Search for the cell housing the specified text and yield its [x, y] center coordinate. 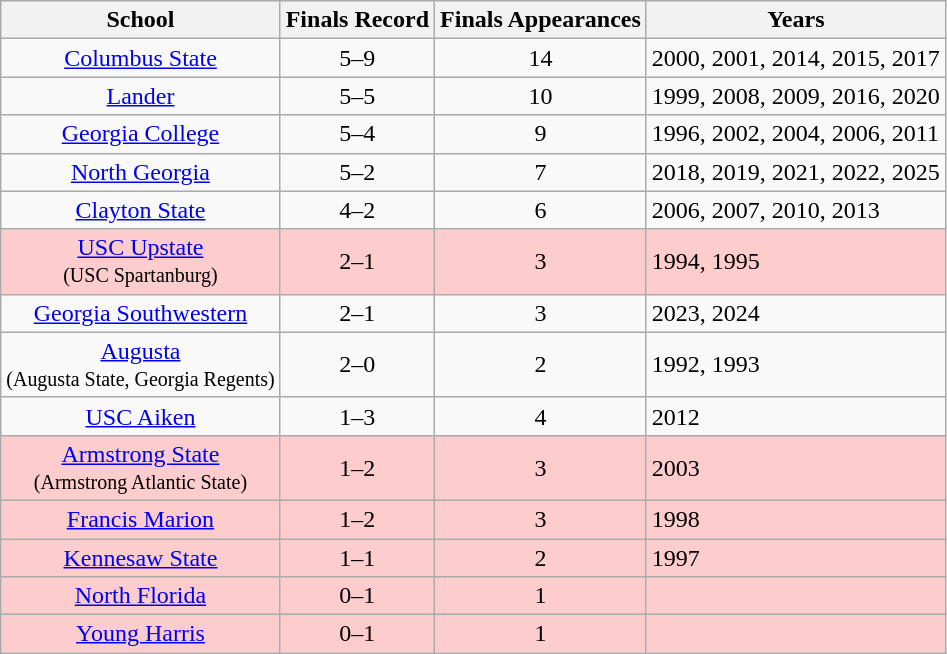
School [140, 20]
2000, 2001, 2014, 2015, 2017 [796, 58]
Columbus State [140, 58]
9 [541, 134]
USC Aiken [140, 416]
1999, 2008, 2009, 2016, 2020 [796, 96]
10 [541, 96]
5–5 [357, 96]
Georgia Southwestern [140, 313]
Kennesaw State [140, 557]
Clayton State [140, 210]
Georgia College [140, 134]
14 [541, 58]
2003 [796, 468]
Augusta(Augusta State, Georgia Regents) [140, 364]
1998 [796, 519]
Finals Record [357, 20]
7 [541, 172]
Francis Marion [140, 519]
1–1 [357, 557]
1994, 1995 [796, 262]
North Florida [140, 596]
2018, 2019, 2021, 2022, 2025 [796, 172]
1997 [796, 557]
Young Harris [140, 634]
4–2 [357, 210]
1996, 2002, 2004, 2006, 2011 [796, 134]
5–4 [357, 134]
2006, 2007, 2010, 2013 [796, 210]
Lander [140, 96]
1–3 [357, 416]
1992, 1993 [796, 364]
USC Upstate(USC Spartanburg) [140, 262]
Years [796, 20]
6 [541, 210]
2012 [796, 416]
2–0 [357, 364]
Armstrong State(Armstrong Atlantic State) [140, 468]
5–9 [357, 58]
Finals Appearances [541, 20]
5–2 [357, 172]
North Georgia [140, 172]
4 [541, 416]
2023, 2024 [796, 313]
